Capture the cell that displays the provided text and extract its (x, y) central coordinate. 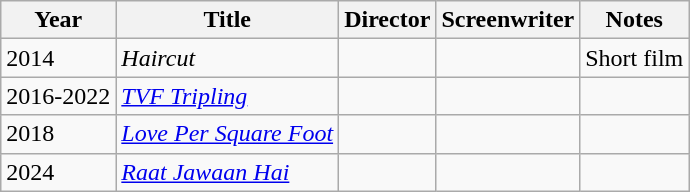
2016-2022 (58, 96)
2018 (58, 134)
Raat Jawaan Hai (228, 172)
2014 (58, 58)
2024 (58, 172)
Haircut (228, 58)
TVF Tripling (228, 96)
Notes (634, 20)
Screenwriter (508, 20)
Title (228, 20)
Short film (634, 58)
Director (388, 20)
Love Per Square Foot (228, 134)
Year (58, 20)
